Provide the (x, y) coordinate of the cell's center where the given text is located.  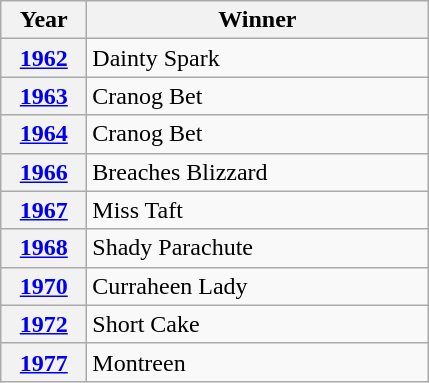
Miss Taft (258, 210)
Short Cake (258, 324)
Dainty Spark (258, 58)
Montreen (258, 362)
1967 (44, 210)
Breaches Blizzard (258, 172)
1972 (44, 324)
1964 (44, 134)
Curraheen Lady (258, 286)
1977 (44, 362)
Winner (258, 20)
1970 (44, 286)
1966 (44, 172)
1962 (44, 58)
1963 (44, 96)
Year (44, 20)
Shady Parachute (258, 248)
1968 (44, 248)
